Pinpoint the cell where the given text exists, returning its [x, y] midpoint coordinate. 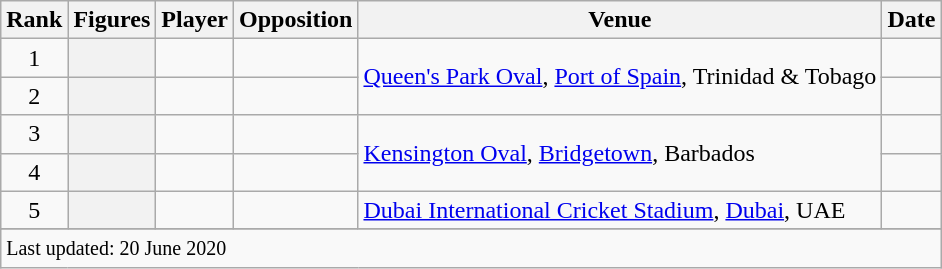
Venue [620, 20]
3 [34, 134]
Dubai International Cricket Stadium, Dubai, UAE [620, 210]
2 [34, 96]
5 [34, 210]
Last updated: 20 June 2020 [471, 248]
Kensington Oval, Bridgetown, Barbados [620, 153]
Rank [34, 20]
Queen's Park Oval, Port of Spain, Trinidad & Tobago [620, 77]
Figures [112, 20]
Opposition [296, 20]
Player [195, 20]
4 [34, 172]
Date [912, 20]
1 [34, 58]
